Pinpoint the cell where the given text exists, returning its (X, Y) midpoint coordinate. 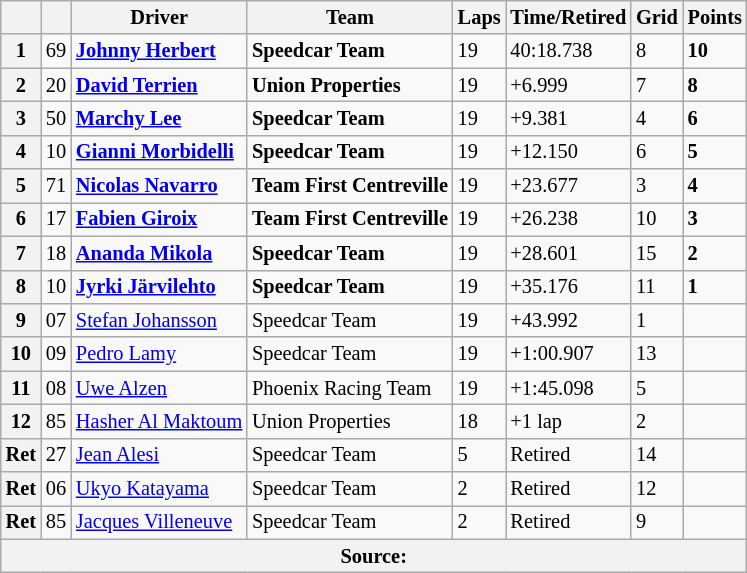
+1:45.098 (569, 388)
Points (715, 17)
Source: (374, 556)
+26.238 (569, 219)
Ananda Mikola (159, 253)
+9.381 (569, 118)
Phoenix Racing Team (350, 388)
Fabien Giroix (159, 219)
Jacques Villeneuve (159, 522)
09 (56, 354)
Marchy Lee (159, 118)
Laps (480, 17)
13 (657, 354)
Jean Alesi (159, 455)
27 (56, 455)
07 (56, 320)
Stefan Johansson (159, 320)
+12.150 (569, 152)
14 (657, 455)
50 (56, 118)
+28.601 (569, 253)
Uwe Alzen (159, 388)
+6.999 (569, 85)
+35.176 (569, 287)
+1:00.907 (569, 354)
Ukyo Katayama (159, 489)
Grid (657, 17)
+23.677 (569, 186)
Pedro Lamy (159, 354)
Gianni Morbidelli (159, 152)
Time/Retired (569, 17)
Driver (159, 17)
71 (56, 186)
17 (56, 219)
David Terrien (159, 85)
69 (56, 51)
Johnny Herbert (159, 51)
40:18.738 (569, 51)
Jyrki Järvilehto (159, 287)
Hasher Al Maktoum (159, 421)
+1 lap (569, 421)
15 (657, 253)
06 (56, 489)
20 (56, 85)
Team (350, 17)
+43.992 (569, 320)
08 (56, 388)
Nicolas Navarro (159, 186)
